Return [x, y] of the center of cell containing provided text 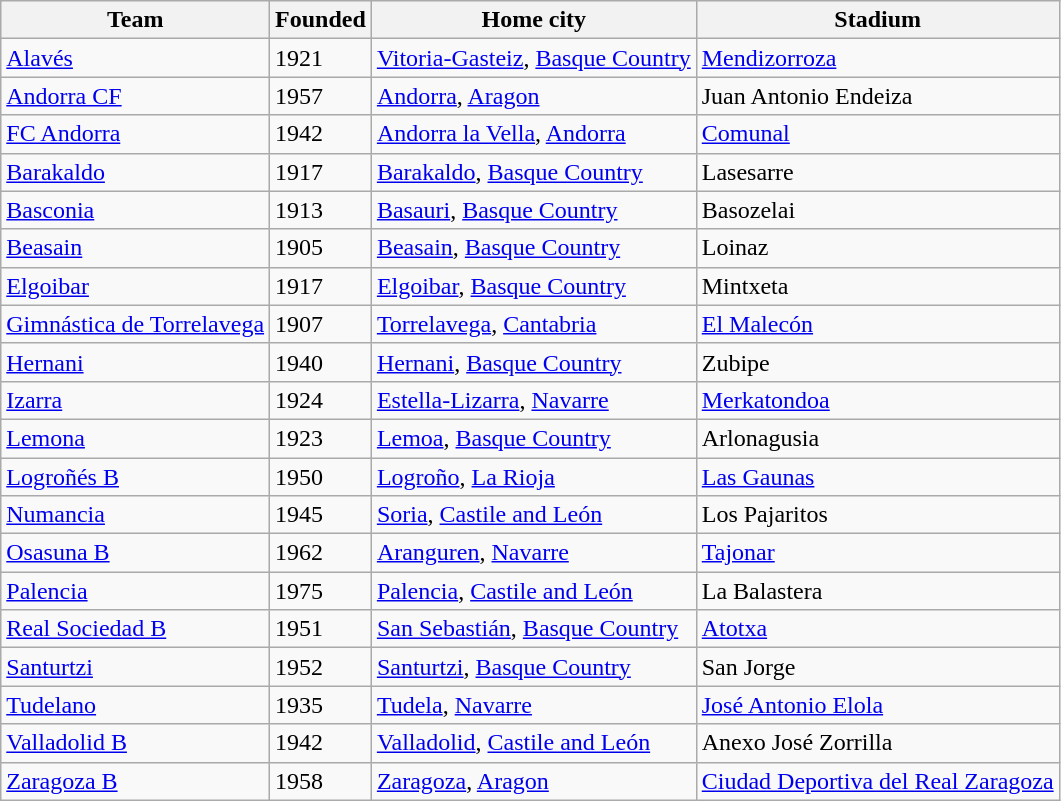
Andorra, Aragon [534, 96]
Mendizorroza [878, 58]
Logroñés B [136, 477]
1923 [321, 438]
1945 [321, 515]
Zaragoza B [136, 781]
Los Pajaritos [878, 515]
Basconia [136, 210]
Numancia [136, 515]
Alavés [136, 58]
San Jorge [878, 667]
Osasuna B [136, 553]
1905 [321, 248]
Palencia [136, 591]
Tudela, Navarre [534, 705]
Palencia, Castile and León [534, 591]
La Balastera [878, 591]
Gimnástica de Torrelavega [136, 324]
1907 [321, 324]
Tajonar [878, 553]
Atotxa [878, 629]
1935 [321, 705]
1958 [321, 781]
El Malecón [878, 324]
Las Gaunas [878, 477]
Stadium [878, 20]
Merkatondoa [878, 400]
Team [136, 20]
Basauri, Basque Country [534, 210]
Lasesarre [878, 172]
1951 [321, 629]
Zaragoza, Aragon [534, 781]
Arlonagusia [878, 438]
1924 [321, 400]
Barakaldo, Basque Country [534, 172]
1940 [321, 362]
José Antonio Elola [878, 705]
Loinaz [878, 248]
Andorra la Vella, Andorra [534, 134]
Aranguren, Navarre [534, 553]
San Sebastián, Basque Country [534, 629]
Andorra CF [136, 96]
Anexo José Zorrilla [878, 743]
1957 [321, 96]
Logroño, La Rioja [534, 477]
Hernani, Basque Country [534, 362]
Elgoibar, Basque Country [534, 286]
Beasain, Basque Country [534, 248]
Santurtzi [136, 667]
FC Andorra [136, 134]
Beasain [136, 248]
Real Sociedad B [136, 629]
Barakaldo [136, 172]
1921 [321, 58]
Torrelavega, Cantabria [534, 324]
1950 [321, 477]
Hernani [136, 362]
Vitoria-Gasteiz, Basque Country [534, 58]
Santurtzi, Basque Country [534, 667]
Lemona [136, 438]
Izarra [136, 400]
Juan Antonio Endeiza [878, 96]
1952 [321, 667]
1975 [321, 591]
Estella-Lizarra, Navarre [534, 400]
Soria, Castile and León [534, 515]
1962 [321, 553]
Mintxeta [878, 286]
1913 [321, 210]
Ciudad Deportiva del Real Zaragoza [878, 781]
Zubipe [878, 362]
Founded [321, 20]
Comunal [878, 134]
Basozelai [878, 210]
Tudelano [136, 705]
Lemoa, Basque Country [534, 438]
Valladolid B [136, 743]
Valladolid, Castile and León [534, 743]
Home city [534, 20]
Elgoibar [136, 286]
